Locate the cell with the specified text and output its (X, Y) center coordinate. 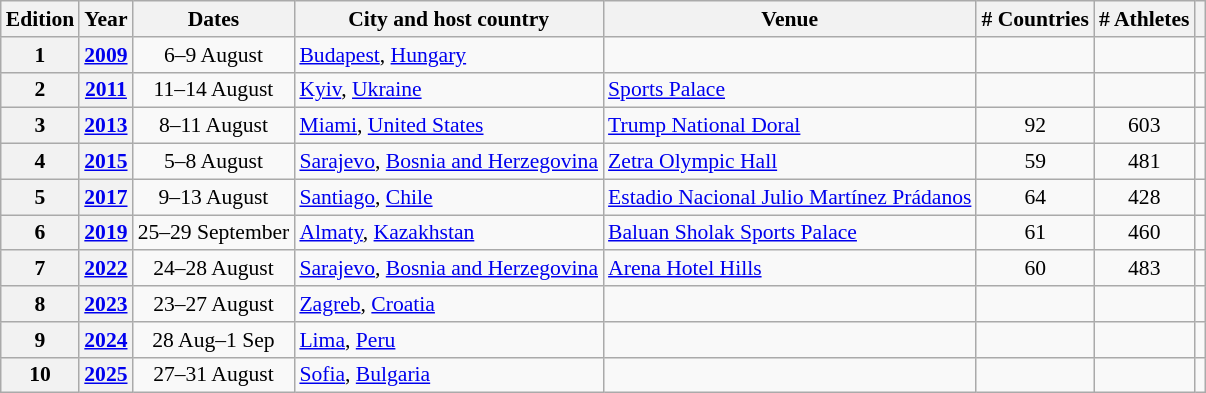
Zetra Olympic Hall (790, 162)
9 (40, 340)
Baluan Sholak Sports Palace (790, 233)
Dates (214, 19)
481 (1144, 162)
Santiago, Chile (448, 197)
25–29 September (214, 233)
Year (106, 19)
4 (40, 162)
Sports Palace (790, 90)
460 (1144, 233)
Budapest, Hungary (448, 55)
2024 (106, 340)
2015 (106, 162)
Arena Hotel Hills (790, 269)
23–27 August (214, 304)
60 (1034, 269)
2011 (106, 90)
92 (1034, 126)
2013 (106, 126)
5–8 August (214, 162)
6 (40, 233)
5 (40, 197)
9–13 August (214, 197)
64 (1034, 197)
2017 (106, 197)
3 (40, 126)
# Athletes (1144, 19)
2022 (106, 269)
8–11 August (214, 126)
Sofia, Bulgaria (448, 375)
City and host country (448, 19)
7 (40, 269)
6–9 August (214, 55)
483 (1144, 269)
10 (40, 375)
24–28 August (214, 269)
Kyiv, Ukraine (448, 90)
428 (1144, 197)
59 (1034, 162)
2023 (106, 304)
Lima, Peru (448, 340)
603 (1144, 126)
# Countries (1034, 19)
2009 (106, 55)
2019 (106, 233)
Estadio Nacional Julio Martínez Prádanos (790, 197)
Almaty, Kazakhstan (448, 233)
Miami, United States (448, 126)
Edition (40, 19)
2 (40, 90)
28 Aug–1 Sep (214, 340)
Zagreb, Croatia (448, 304)
Trump National Doral (790, 126)
27–31 August (214, 375)
1 (40, 55)
61 (1034, 233)
11–14 August (214, 90)
2025 (106, 375)
Venue (790, 19)
8 (40, 304)
